For the text-containing cell, return its midpoint in [X, Y] coordinate format. 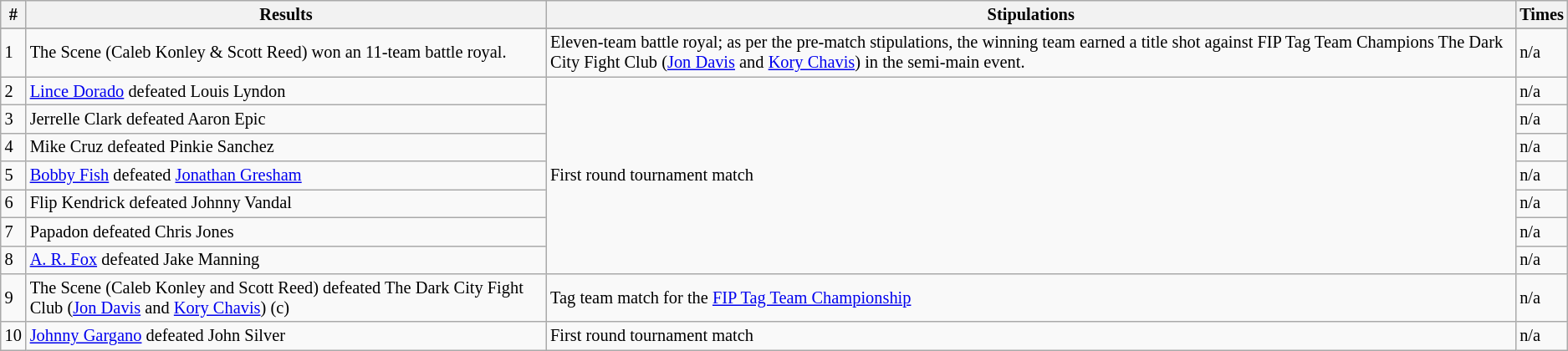
The Scene (Caleb Konley and Scott Reed) defeated The Dark City Fight Club (Jon Davis and Kory Chavis) (c) [286, 298]
1 [13, 53]
Papadon defeated Chris Jones [286, 231]
Stipulations [1030, 14]
Tag team match for the FIP Tag Team Championship [1030, 298]
Bobby Fish defeated Jonathan Gresham [286, 175]
Flip Kendrick defeated Johnny Vandal [286, 203]
A. R. Fox defeated Jake Manning [286, 260]
2 [13, 91]
Jerrelle Clark defeated Aaron Epic [286, 119]
6 [13, 203]
10 [13, 336]
3 [13, 119]
7 [13, 231]
# [13, 14]
Times [1542, 14]
8 [13, 260]
Johnny Gargano defeated John Silver [286, 336]
5 [13, 175]
4 [13, 147]
Mike Cruz defeated Pinkie Sanchez [286, 147]
9 [13, 298]
Lince Dorado defeated Louis Lyndon [286, 91]
Results [286, 14]
The Scene (Caleb Konley & Scott Reed) won an 11-team battle royal. [286, 53]
